Output the (x, y) coordinate of the center of the cell containing the given text.  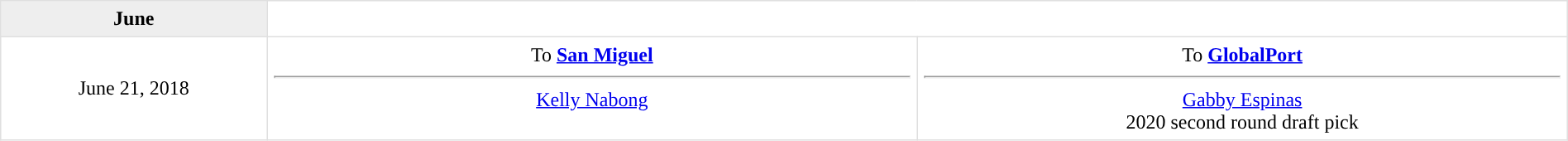
To San MiguelKelly Nabong (592, 88)
June (134, 19)
June 21, 2018 (134, 88)
To GlobalPortGabby Espinas 2020 second round draft pick (1242, 88)
